Provide the (X, Y) coordinate of the cell's center where the given text is located.  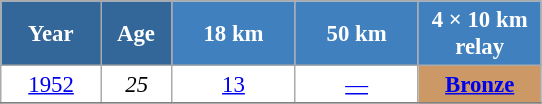
Year (52, 34)
Age (136, 34)
13 (234, 85)
25 (136, 85)
18 km (234, 34)
50 km (356, 34)
Bronze (480, 85)
— (356, 85)
4 × 10 km relay (480, 34)
1952 (52, 85)
